Return [X, Y] of the center of cell containing provided text 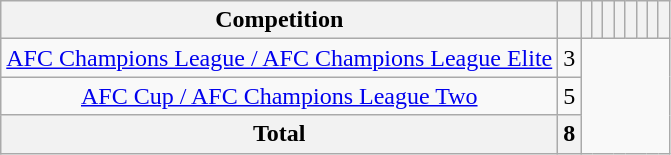
Total [280, 134]
8 [570, 134]
AFC Cup / AFC Champions League Two [280, 96]
5 [570, 96]
Competition [280, 20]
3 [570, 58]
AFC Champions League / AFC Champions League Elite [280, 58]
